Extract the (x, y) coordinate from the center of the cell holding the provided text.  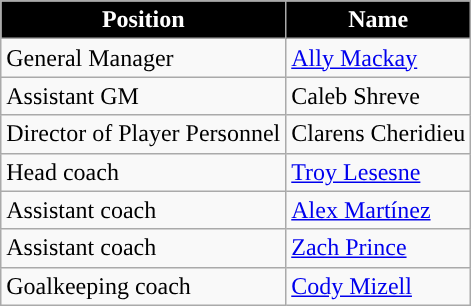
Name (378, 20)
Head coach (144, 172)
Goalkeeping coach (144, 286)
Cody Mizell (378, 286)
General Manager (144, 58)
Position (144, 20)
Assistant GM (144, 96)
Clarens Cheridieu (378, 134)
Troy Lesesne (378, 172)
Director of Player Personnel (144, 134)
Caleb Shreve (378, 96)
Zach Prince (378, 248)
Ally Mackay (378, 58)
Alex Martínez (378, 210)
